Search for the cell housing the specified text and yield its (x, y) center coordinate. 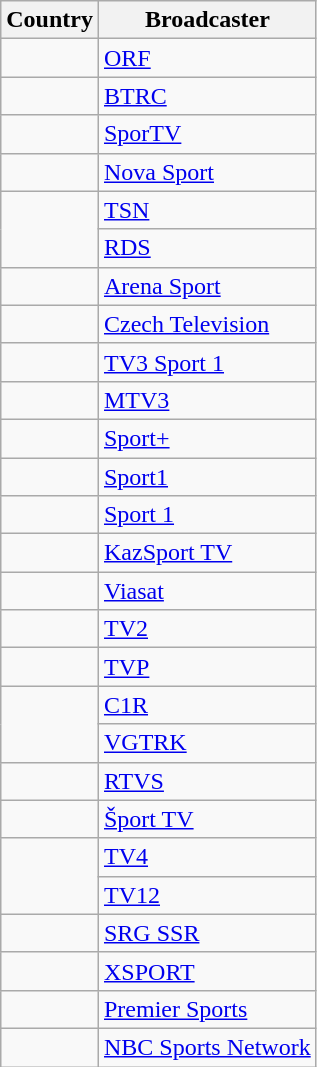
Czech Television (207, 324)
Sport+ (207, 438)
Premier Sports (207, 1009)
TSN (207, 210)
SRG SSR (207, 933)
Nova Sport (207, 172)
Sport1 (207, 477)
Country (50, 20)
RDS (207, 248)
Arena Sport (207, 286)
TV4 (207, 857)
TVP (207, 667)
RTVS (207, 781)
TV12 (207, 895)
BTRC (207, 96)
XSPORT (207, 971)
Šport TV (207, 819)
Broadcaster (207, 20)
ORF (207, 58)
NBC Sports Network (207, 1047)
VGTRK (207, 743)
KazSport TV (207, 553)
TV3 Sport 1 (207, 362)
C1R (207, 705)
TV2 (207, 629)
SporTV (207, 134)
Sport 1 (207, 515)
Viasat (207, 591)
MTV3 (207, 400)
